Scan for the cell matching the given text and deliver its (x, y) coordinate at center. 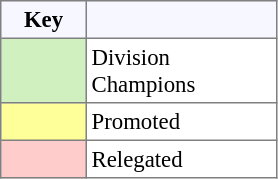
Division Champions (181, 70)
Promoted (181, 122)
Key (44, 20)
Relegated (181, 159)
